Detect which cell encompasses the target text, then output its (X, Y) center coordinate. 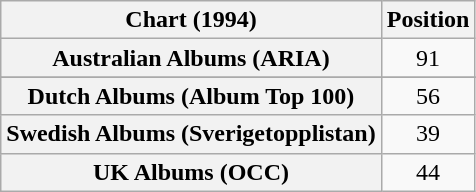
Australian Albums (ARIA) (191, 58)
Chart (1994) (191, 20)
Swedish Albums (Sverigetopplistan) (191, 134)
56 (428, 96)
39 (428, 134)
Dutch Albums (Album Top 100) (191, 96)
Position (428, 20)
91 (428, 58)
44 (428, 172)
UK Albums (OCC) (191, 172)
